Identify which cell holds the provided text, then report its [x, y] central coordinate. 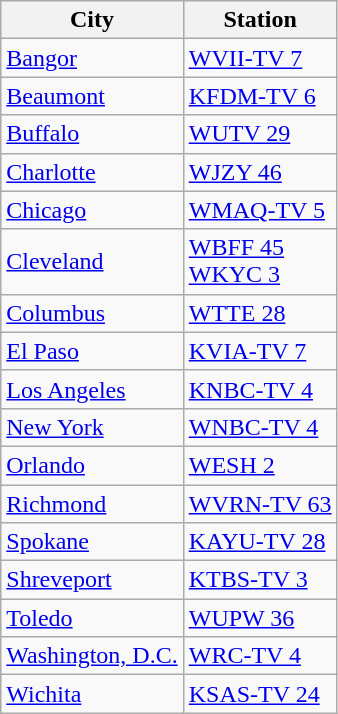
El Paso [92, 351]
City [92, 20]
Washington, D.C. [92, 656]
WVRN-TV 63 [260, 503]
Columbus [92, 313]
Los Angeles [92, 389]
Orlando [92, 465]
Cleveland [92, 262]
WUPW 36 [260, 618]
Toledo [92, 618]
KNBC-TV 4 [260, 389]
WMAQ-TV 5 [260, 210]
Bangor [92, 58]
Station [260, 20]
Buffalo [92, 134]
WJZY 46 [260, 172]
New York [92, 427]
KAYU-TV 28 [260, 542]
KSAS-TV 24 [260, 694]
WESH 2 [260, 465]
KVIA-TV 7 [260, 351]
Beaumont [92, 96]
WRC-TV 4 [260, 656]
Shreveport [92, 580]
Wichita [92, 694]
KFDM-TV 6 [260, 96]
Chicago [92, 210]
Charlotte [92, 172]
KTBS-TV 3 [260, 580]
WVII-TV 7 [260, 58]
WBFF 45WKYC 3 [260, 262]
WTTE 28 [260, 313]
WNBC-TV 4 [260, 427]
Spokane [92, 542]
WUTV 29 [260, 134]
Richmond [92, 503]
